Scan for the cell matching the given text and deliver its [X, Y] coordinate at center. 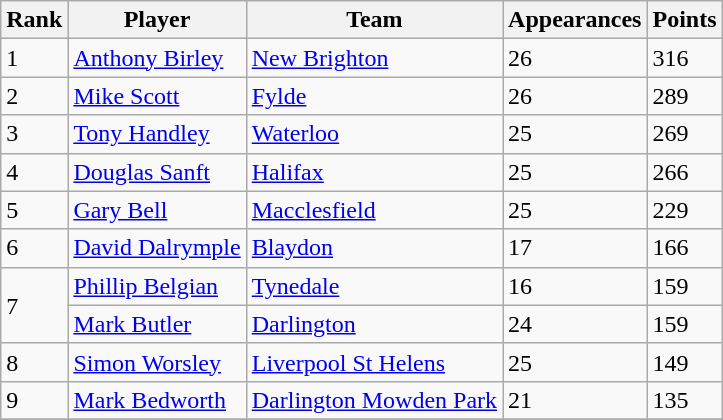
Player [157, 20]
David Dalrymple [157, 248]
Gary Bell [157, 210]
16 [575, 286]
21 [575, 400]
Phillip Belgian [157, 286]
4 [34, 172]
Anthony Birley [157, 58]
8 [34, 362]
2 [34, 96]
1 [34, 58]
Team [374, 20]
Rank [34, 20]
7 [34, 305]
Simon Worsley [157, 362]
Halifax [374, 172]
Darlington Mowden Park [374, 400]
Darlington [374, 324]
3 [34, 134]
166 [684, 248]
Appearances [575, 20]
5 [34, 210]
6 [34, 248]
149 [684, 362]
New Brighton [374, 58]
Mark Butler [157, 324]
Blaydon [374, 248]
Douglas Sanft [157, 172]
Tynedale [374, 286]
289 [684, 96]
Tony Handley [157, 134]
Mike Scott [157, 96]
266 [684, 172]
Fylde [374, 96]
229 [684, 210]
Waterloo [374, 134]
316 [684, 58]
Macclesfield [374, 210]
9 [34, 400]
24 [575, 324]
17 [575, 248]
Mark Bedworth [157, 400]
Points [684, 20]
Liverpool St Helens [374, 362]
135 [684, 400]
269 [684, 134]
